Provide the (x, y) coordinate of the cell's center where the given text is located.  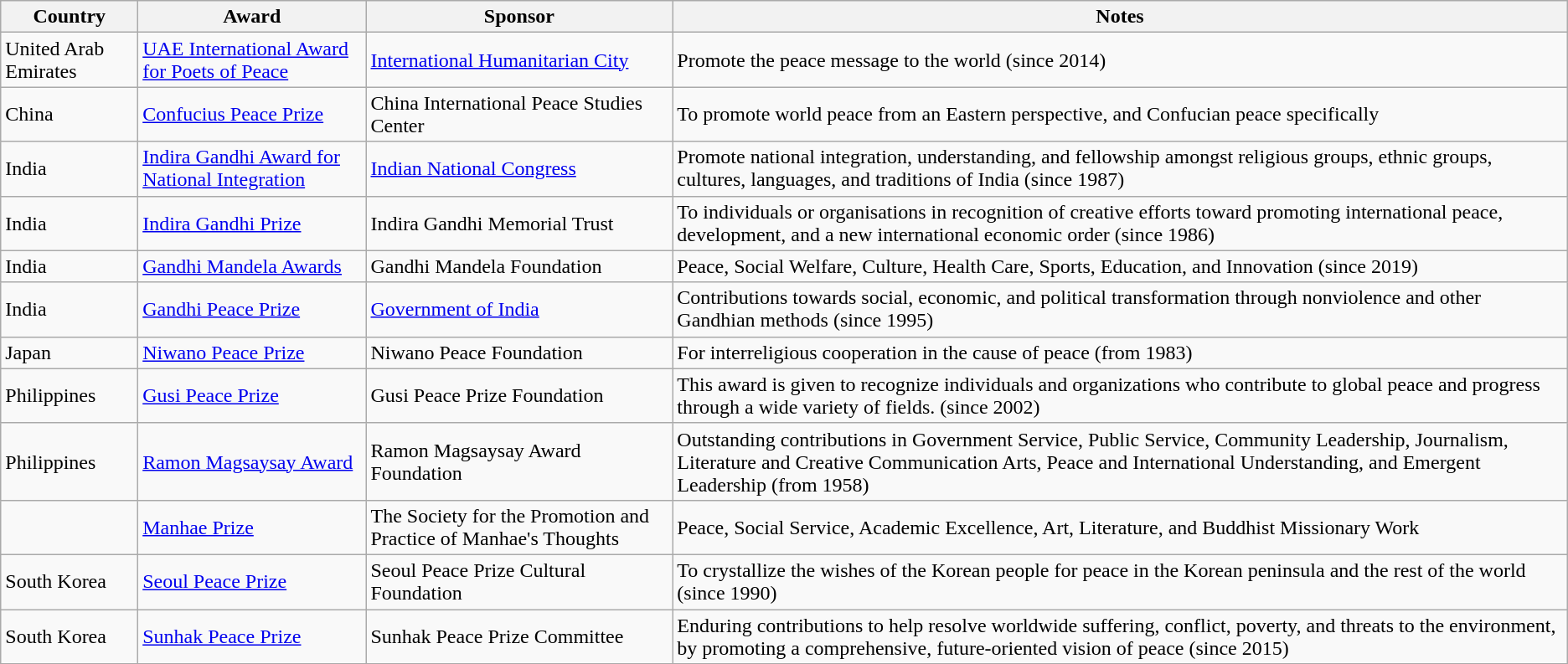
Gandhi Mandela Foundation (519, 266)
Seoul Peace Prize (252, 581)
United Arab Emirates (70, 60)
Peace, Social Welfare, Culture, Health Care, Sports, Education, and Innovation (since 2019) (1120, 266)
Indira Gandhi Award for National Integration (252, 169)
Manhae Prize (252, 528)
Ramon Magsaysay Award Foundation (519, 461)
Award (252, 17)
Country (70, 17)
Confucius Peace Prize (252, 114)
Peace, Social Service, Academic Excellence, Art, Literature, and Buddhist Missionary Work (1120, 528)
For interreligious cooperation in the cause of peace (from 1983) (1120, 353)
Government of India (519, 310)
To promote world peace from an Eastern perspective, and Confucian peace specifically (1120, 114)
Gusi Peace Prize (252, 395)
Promote the peace message to the world (since 2014) (1120, 60)
International Humanitarian City (519, 60)
Notes (1120, 17)
Gandhi Mandela Awards (252, 266)
Niwano Peace Foundation (519, 353)
Sunhak Peace Prize Committee (519, 636)
Indira Gandhi Prize (252, 223)
Japan (70, 353)
The Society for the Promotion and Practice of Manhae's Thoughts (519, 528)
UAE International Award for Poets of Peace (252, 60)
China International Peace Studies Center (519, 114)
Contributions towards social, economic, and political transformation through nonviolence and other Gandhian methods (since 1995) (1120, 310)
China (70, 114)
To crystallize the wishes of the Korean people for peace in the Korean peninsula and the rest of the world (since 1990) (1120, 581)
Niwano Peace Prize (252, 353)
Indian National Congress (519, 169)
Sunhak Peace Prize (252, 636)
Gusi Peace Prize Foundation (519, 395)
Indira Gandhi Memorial Trust (519, 223)
Gandhi Peace Prize (252, 310)
Seoul Peace Prize Cultural Foundation (519, 581)
Sponsor (519, 17)
Ramon Magsaysay Award (252, 461)
